Determine the [X, Y] coordinate at the center of the cell enclosing the given text.  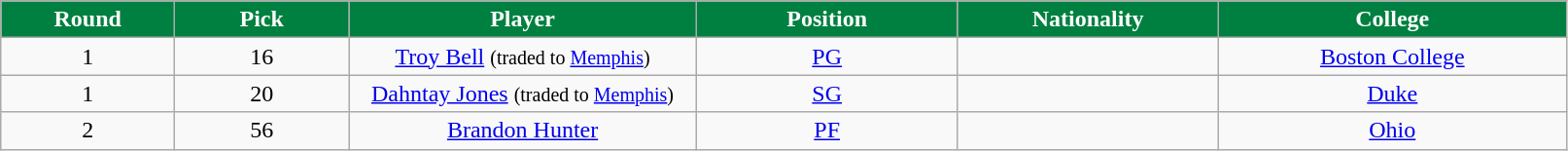
Dahntay Jones (traded to Memphis) [523, 94]
SG [826, 94]
Nationality [1088, 19]
2 [87, 131]
16 [262, 57]
Pick [262, 19]
Boston College [1392, 57]
Round [87, 19]
Player [523, 19]
56 [262, 131]
PG [826, 57]
20 [262, 94]
Position [826, 19]
College [1392, 19]
Ohio [1392, 131]
Troy Bell (traded to Memphis) [523, 57]
PF [826, 131]
Duke [1392, 94]
Brandon Hunter [523, 131]
